Detect which cell encompasses the target text, then output its [X, Y] center coordinate. 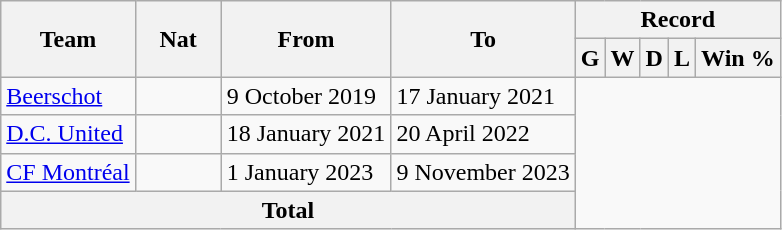
18 January 2021 [306, 134]
From [306, 39]
1 January 2023 [306, 172]
W [622, 58]
Beerschot [68, 96]
20 April 2022 [483, 134]
G [590, 58]
Win % [738, 58]
Total [288, 210]
Record [678, 20]
CF Montréal [68, 172]
L [682, 58]
To [483, 39]
D.C. United [68, 134]
D [654, 58]
9 November 2023 [483, 172]
Nat [178, 39]
9 October 2019 [306, 96]
17 January 2021 [483, 96]
Team [68, 39]
